From the cell containing the given text, extract its center point as [x, y] coordinate. 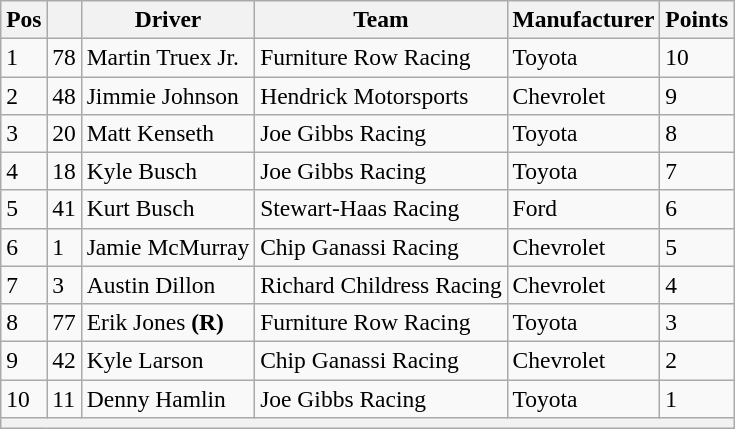
41 [64, 209]
Austin Dillon [168, 285]
Martin Truex Jr. [168, 57]
Driver [168, 19]
Jamie McMurray [168, 247]
Matt Kenseth [168, 133]
Team [381, 19]
Stewart-Haas Racing [381, 209]
77 [64, 322]
Erik Jones (R) [168, 322]
Kyle Busch [168, 171]
42 [64, 360]
Hendrick Motorsports [381, 95]
Ford [584, 209]
78 [64, 57]
18 [64, 171]
Points [697, 19]
Pos [24, 19]
Kyle Larson [168, 360]
Jimmie Johnson [168, 95]
Manufacturer [584, 19]
Kurt Busch [168, 209]
11 [64, 398]
48 [64, 95]
20 [64, 133]
Denny Hamlin [168, 398]
Richard Childress Racing [381, 285]
